Output the [X, Y] coordinate of the center of the cell containing the given text.  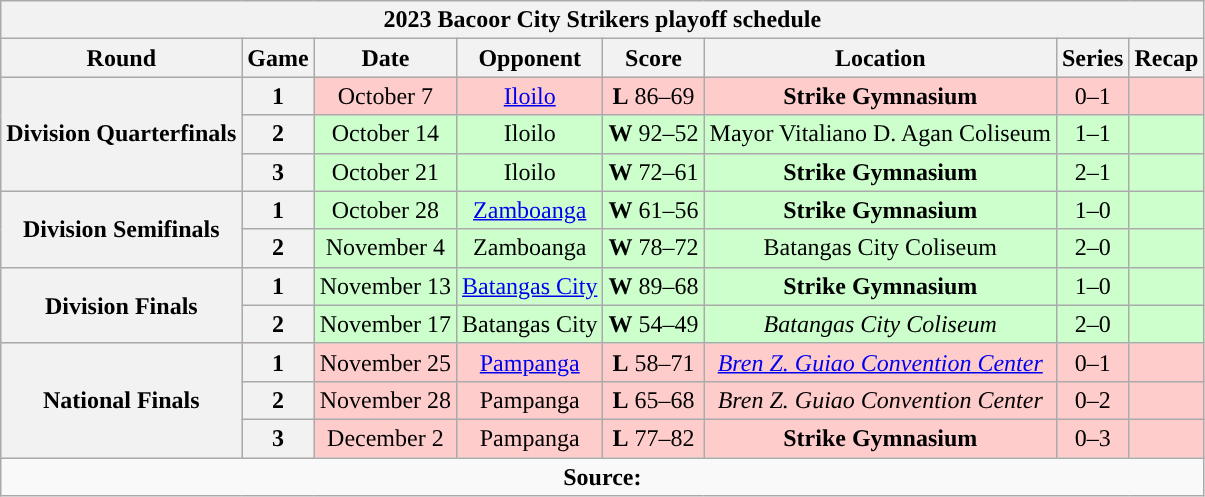
0–2 [1092, 400]
W 89–68 [654, 286]
L 77–82 [654, 438]
October 28 [385, 210]
Game [278, 58]
November 28 [385, 400]
Date [385, 58]
2–1 [1092, 172]
Source: [602, 477]
October 21 [385, 172]
November 17 [385, 324]
December 2 [385, 438]
Division Semifinals [122, 229]
W 92–52 [654, 134]
L 58–71 [654, 362]
October 7 [385, 96]
Round [122, 58]
0–3 [1092, 438]
October 14 [385, 134]
November 4 [385, 248]
L 86–69 [654, 96]
Location [880, 58]
L 65–68 [654, 400]
Mayor Vitaliano D. Agan Coliseum [880, 134]
Opponent [530, 58]
National Finals [122, 400]
W 78–72 [654, 248]
November 13 [385, 286]
November 25 [385, 362]
2023 Bacoor City Strikers playoff schedule [602, 20]
W 72–61 [654, 172]
Series [1092, 58]
W 61–56 [654, 210]
Score [654, 58]
1–1 [1092, 134]
Division Finals [122, 305]
Recap [1166, 58]
Division Quarterfinals [122, 134]
W 54–49 [654, 324]
